Output the (x, y) coordinate of the center of the cell containing the given text.  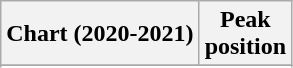
Chart (2020-2021) (100, 34)
Peakposition (245, 34)
